Output the (x, y) coordinate of the center of the cell containing the given text.  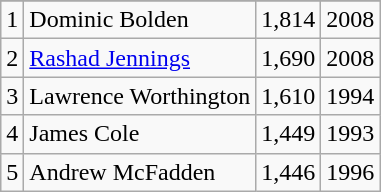
1994 (350, 96)
Dominic Bolden (140, 20)
2 (12, 58)
1,449 (288, 134)
1,610 (288, 96)
Andrew McFadden (140, 172)
James Cole (140, 134)
1,814 (288, 20)
1,690 (288, 58)
Lawrence Worthington (140, 96)
1,446 (288, 172)
1993 (350, 134)
4 (12, 134)
1996 (350, 172)
Rashad Jennings (140, 58)
1 (12, 20)
5 (12, 172)
3 (12, 96)
